Determine the (x, y) coordinate at the center of the cell enclosing the given text.  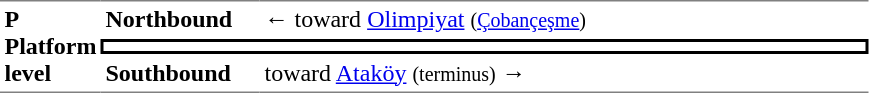
toward Ataköy (terminus) → (564, 74)
← toward Olimpiyat (Çobançeşme) (564, 20)
Northbound (180, 20)
Southbound (180, 74)
PPlatform level (50, 46)
